Output the (X, Y) coordinate of the center of the cell containing the given text.  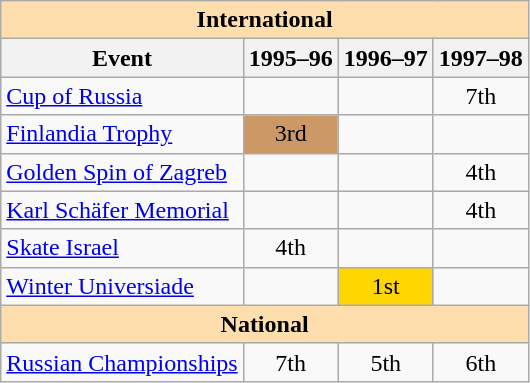
1997–98 (480, 58)
1996–97 (386, 58)
National (265, 324)
Karl Schäfer Memorial (122, 210)
Skate Israel (122, 248)
International (265, 20)
Cup of Russia (122, 96)
Event (122, 58)
Winter Universiade (122, 286)
3rd (290, 134)
6th (480, 362)
Russian Championships (122, 362)
5th (386, 362)
1995–96 (290, 58)
1st (386, 286)
Finlandia Trophy (122, 134)
Golden Spin of Zagreb (122, 172)
